Return the [X, Y] coordinate for the center point of the cell that contains the specified text.  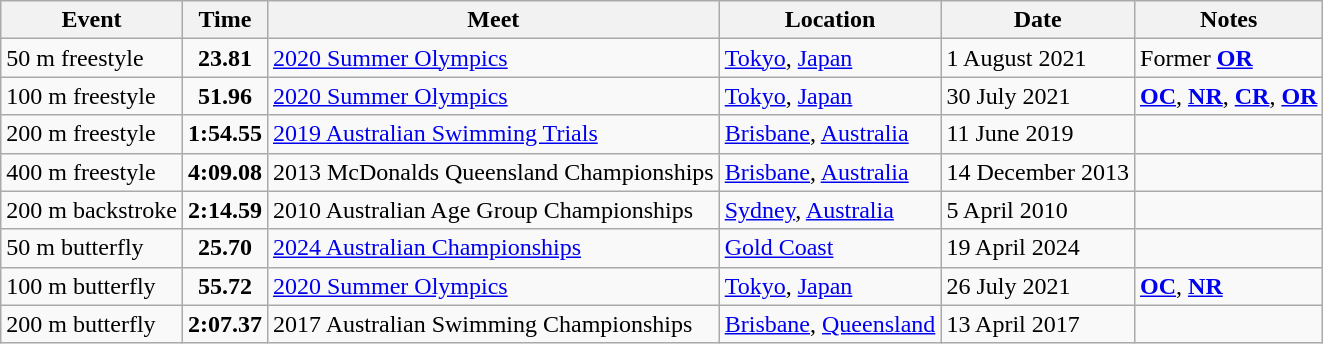
200 m freestyle [92, 134]
Event [92, 20]
26 July 2021 [1038, 286]
Gold Coast [830, 248]
50 m freestyle [92, 58]
OC, NR, CR, OR [1229, 96]
2017 Australian Swimming Championships [493, 324]
200 m backstroke [92, 210]
Location [830, 20]
30 July 2021 [1038, 96]
55.72 [224, 286]
Time [224, 20]
400 m freestyle [92, 172]
2010 Australian Age Group Championships [493, 210]
2019 Australian Swimming Trials [493, 134]
1 August 2021 [1038, 58]
Date [1038, 20]
51.96 [224, 96]
200 m butterfly [92, 324]
100 m butterfly [92, 286]
2024 Australian Championships [493, 248]
Notes [1229, 20]
25.70 [224, 248]
14 December 2013 [1038, 172]
2:14.59 [224, 210]
2:07.37 [224, 324]
11 June 2019 [1038, 134]
100 m freestyle [92, 96]
19 April 2024 [1038, 248]
Sydney, Australia [830, 210]
50 m butterfly [92, 248]
1:54.55 [224, 134]
4:09.08 [224, 172]
13 April 2017 [1038, 324]
OC, NR [1229, 286]
Meet [493, 20]
23.81 [224, 58]
Former OR [1229, 58]
Brisbane, Queensland [830, 324]
5 April 2010 [1038, 210]
2013 McDonalds Queensland Championships [493, 172]
